Identify which cell holds the provided text, then report its [x, y] central coordinate. 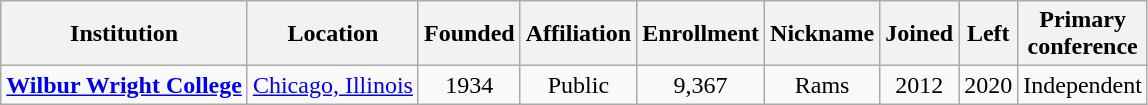
2012 [920, 85]
Location [332, 34]
Institution [124, 34]
2020 [988, 85]
Independent [1083, 85]
Affiliation [578, 34]
Chicago, Illinois [332, 85]
Founded [469, 34]
1934 [469, 85]
Joined [920, 34]
Left [988, 34]
Wilbur Wright College [124, 85]
Nickname [822, 34]
Primaryconference [1083, 34]
Enrollment [701, 34]
9,367 [701, 85]
Rams [822, 85]
Public [578, 85]
